Capture the cell that displays the provided text and extract its [X, Y] central coordinate. 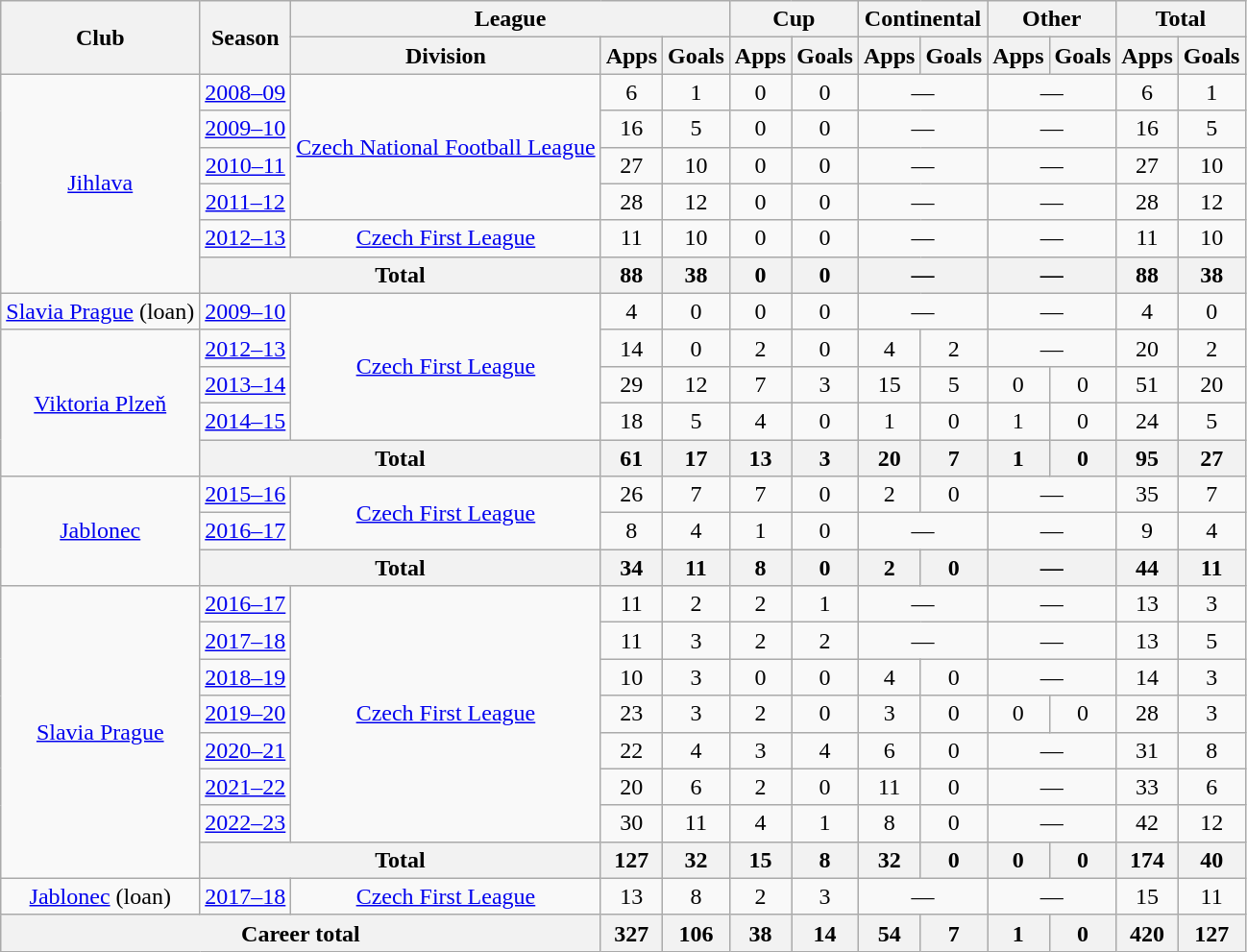
95 [1147, 458]
51 [1147, 384]
Jablonec (loan) [100, 896]
61 [631, 458]
33 [1147, 787]
106 [697, 933]
54 [889, 933]
30 [631, 823]
Slavia Prague (loan) [100, 311]
Club [100, 37]
2013–14 [246, 384]
2019–20 [246, 714]
26 [631, 495]
2022–23 [246, 823]
17 [697, 458]
18 [631, 421]
Cup [794, 19]
Season [246, 37]
2021–22 [246, 787]
Jihlava [100, 183]
2015–16 [246, 495]
Other [1052, 19]
44 [1147, 568]
Career total [301, 933]
Division [446, 56]
35 [1147, 495]
42 [1147, 823]
24 [1147, 421]
174 [1147, 860]
Continental [922, 19]
2011–12 [246, 202]
420 [1147, 933]
Slavia Prague [100, 732]
Czech National Football League [446, 147]
29 [631, 384]
31 [1147, 750]
2018–19 [246, 677]
40 [1211, 860]
League [510, 19]
2020–21 [246, 750]
327 [631, 933]
9 [1147, 531]
34 [631, 568]
Jablonec [100, 531]
2014–15 [246, 421]
Viktoria Plzeň [100, 403]
2010–11 [246, 165]
22 [631, 750]
23 [631, 714]
2008–09 [246, 92]
